Detect which cell encompasses the target text, then output its [X, Y] center coordinate. 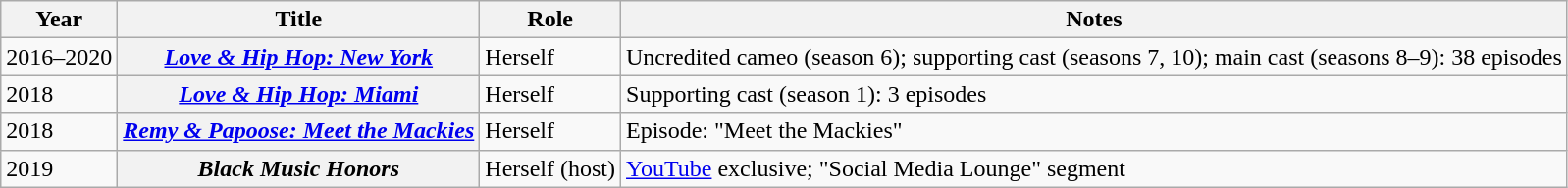
Love & Hip Hop: Miami [298, 94]
2016–2020 [59, 57]
Title [298, 20]
YouTube exclusive; "Social Media Lounge" segment [1095, 168]
Remy & Papoose: Meet the Mackies [298, 131]
Notes [1095, 20]
2019 [59, 168]
Herself (host) [550, 168]
Uncredited cameo (season 6); supporting cast (seasons 7, 10); main cast (seasons 8–9): 38 episodes [1095, 57]
Episode: "Meet the Mackies" [1095, 131]
Supporting cast (season 1): 3 episodes [1095, 94]
Year [59, 20]
Role [550, 20]
Black Music Honors [298, 168]
Love & Hip Hop: New York [298, 57]
